Provide the [X, Y] coordinate of the cell's center where the given text is located.  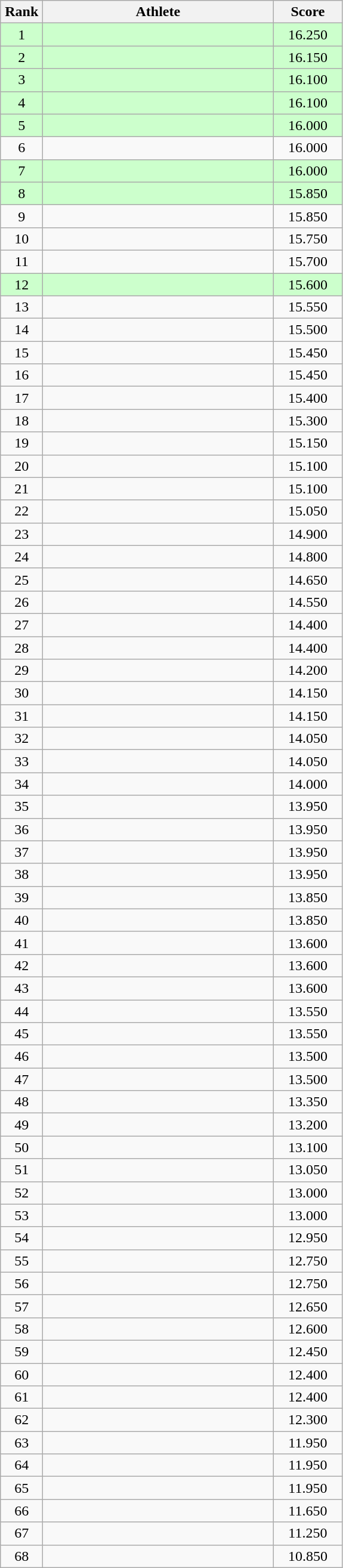
59 [21, 1351]
21 [21, 489]
58 [21, 1329]
50 [21, 1147]
12.300 [308, 1420]
Score [308, 12]
12 [21, 285]
33 [21, 761]
10.850 [308, 1556]
46 [21, 1057]
45 [21, 1034]
18 [21, 421]
Athlete [158, 12]
32 [21, 739]
8 [21, 193]
14.550 [308, 602]
48 [21, 1102]
65 [21, 1488]
13.200 [308, 1125]
44 [21, 1011]
54 [21, 1238]
13.050 [308, 1170]
16.250 [308, 35]
31 [21, 716]
11.250 [308, 1533]
38 [21, 875]
52 [21, 1193]
12.450 [308, 1351]
13 [21, 307]
47 [21, 1079]
62 [21, 1420]
15.550 [308, 307]
26 [21, 602]
37 [21, 852]
15.750 [308, 239]
14.900 [308, 534]
34 [21, 784]
43 [21, 988]
39 [21, 897]
40 [21, 920]
61 [21, 1397]
42 [21, 965]
15.500 [308, 330]
16.150 [308, 57]
15.300 [308, 421]
66 [21, 1511]
14.650 [308, 579]
16 [21, 375]
28 [21, 647]
Rank [21, 12]
41 [21, 943]
55 [21, 1261]
35 [21, 807]
9 [21, 216]
24 [21, 557]
14.200 [308, 671]
4 [21, 103]
56 [21, 1283]
11.650 [308, 1511]
51 [21, 1170]
15.050 [308, 511]
14.800 [308, 557]
19 [21, 443]
27 [21, 625]
25 [21, 579]
29 [21, 671]
49 [21, 1125]
63 [21, 1443]
14 [21, 330]
12.650 [308, 1306]
20 [21, 466]
15.150 [308, 443]
14.000 [308, 784]
12.600 [308, 1329]
5 [21, 125]
17 [21, 398]
36 [21, 829]
57 [21, 1306]
22 [21, 511]
68 [21, 1556]
6 [21, 148]
60 [21, 1374]
64 [21, 1465]
15 [21, 353]
11 [21, 261]
15.700 [308, 261]
3 [21, 80]
13.350 [308, 1102]
2 [21, 57]
15.400 [308, 398]
7 [21, 171]
53 [21, 1215]
15.600 [308, 285]
13.100 [308, 1147]
30 [21, 693]
12.950 [308, 1238]
67 [21, 1533]
10 [21, 239]
1 [21, 35]
23 [21, 534]
